Find where the given text appears and provide that cell's center as (X, Y) coordinate. 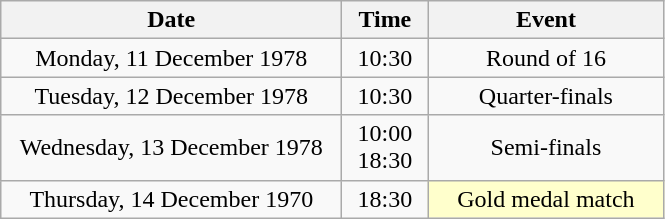
Time (385, 20)
Semi-finals (546, 148)
Event (546, 20)
Monday, 11 December 1978 (172, 58)
Gold medal match (546, 199)
Quarter-finals (546, 96)
Wednesday, 13 December 1978 (172, 148)
Tuesday, 12 December 1978 (172, 96)
18:30 (385, 199)
Thursday, 14 December 1970 (172, 199)
10:0018:30 (385, 148)
Round of 16 (546, 58)
Date (172, 20)
